Search for the cell housing the specified text and yield its (x, y) center coordinate. 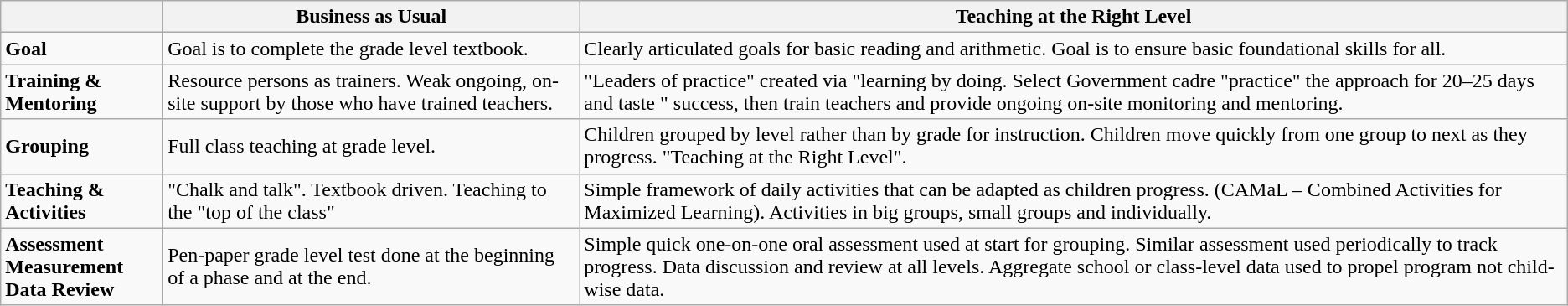
Teaching & Activities (82, 201)
"Chalk and talk". Textbook driven. Teaching to the "top of the class" (372, 201)
Teaching at the Right Level (1074, 17)
Resource persons as trainers. Weak ongoing, on-site support by those who have trained teachers. (372, 92)
AssessmentMeasurementData Review (82, 267)
Clearly articulated goals for basic reading and arithmetic. Goal is to ensure basic foundational skills for all. (1074, 49)
Business as Usual (372, 17)
Goal is to complete the grade level textbook. (372, 49)
Goal (82, 49)
Training & Mentoring (82, 92)
Pen-paper grade level test done at the beginning of a phase and at the end. (372, 267)
Full class teaching at grade level. (372, 146)
Grouping (82, 146)
